Identify which cell holds the provided text, then report its [X, Y] central coordinate. 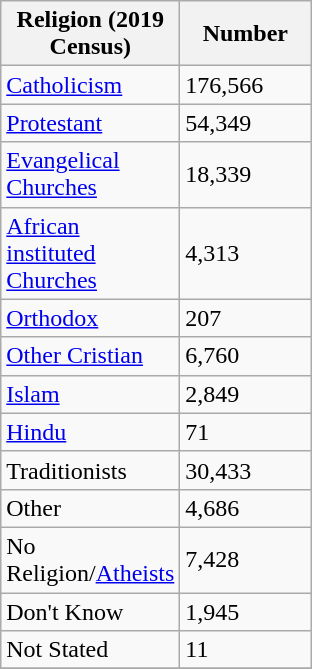
2,849 [246, 394]
African instituted Churches [90, 253]
71 [246, 432]
Not Stated [90, 650]
Don't Know [90, 611]
30,433 [246, 470]
1,945 [246, 611]
176,566 [246, 85]
Catholicism [90, 85]
6,760 [246, 356]
Orthodox [90, 318]
207 [246, 318]
Other Cristian [90, 356]
Other [90, 508]
Islam [90, 394]
Traditionists [90, 470]
7,428 [246, 560]
4,313 [246, 253]
Evangelical Churches [90, 174]
11 [246, 650]
Number [246, 34]
Protestant [90, 123]
Religion (2019 Census) [90, 34]
54,349 [246, 123]
No Religion/Atheists [90, 560]
Hindu [90, 432]
18,339 [246, 174]
4,686 [246, 508]
